Output the (X, Y) coordinate of the center of the cell containing the given text.  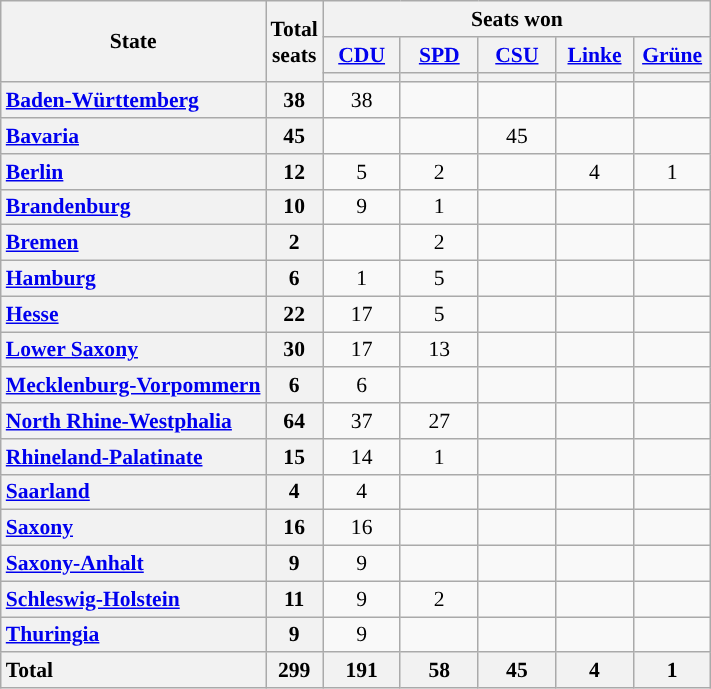
64 (294, 421)
Totalseats (294, 42)
Saarland (134, 492)
Rhineland-Palatinate (134, 457)
Thuringia (134, 635)
30 (294, 350)
SPD (439, 55)
22 (294, 314)
Saxony (134, 528)
Hesse (134, 314)
10 (294, 207)
Linke (595, 55)
11 (294, 599)
Bavaria (134, 136)
12 (294, 172)
Mecklenburg-Vorpommern (134, 386)
State (134, 42)
Hamburg (134, 279)
191 (362, 671)
15 (294, 457)
CSU (517, 55)
North Rhine-Westphalia (134, 421)
CDU (362, 55)
Baden-Württemberg (134, 101)
37 (362, 421)
Lower Saxony (134, 350)
299 (294, 671)
14 (362, 457)
13 (439, 350)
Seats won (517, 19)
27 (439, 421)
Total (134, 671)
Saxony-Anhalt (134, 564)
Schleswig-Holstein (134, 599)
Grüne (672, 55)
Brandenburg (134, 207)
58 (439, 671)
Bremen (134, 243)
Berlin (134, 172)
